Provide the [X, Y] coordinate of the cell's center where the given text is located.  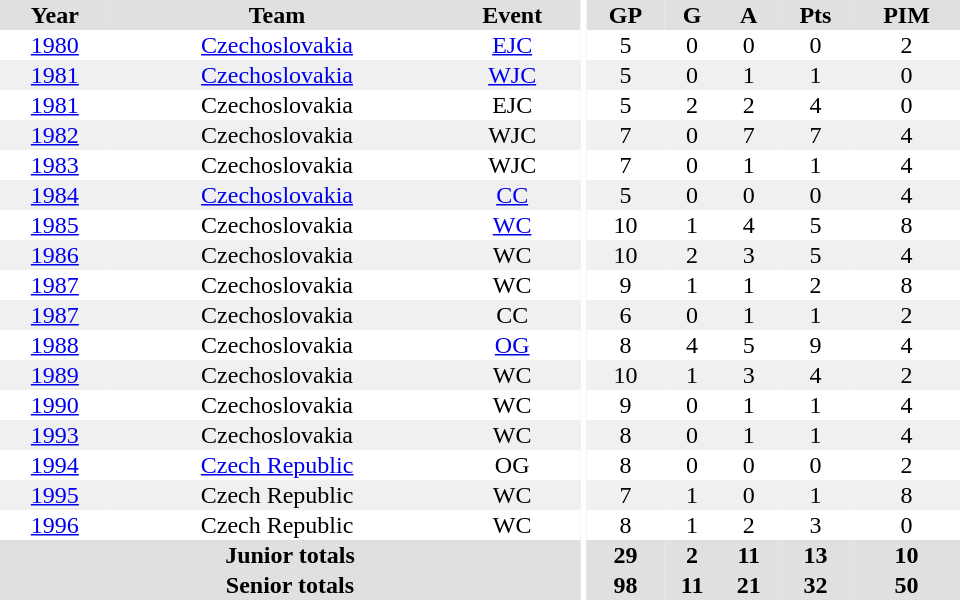
1986 [55, 255]
13 [816, 555]
29 [625, 555]
Senior totals [290, 585]
1993 [55, 435]
Event [512, 15]
PIM [906, 15]
1985 [55, 225]
1989 [55, 375]
1994 [55, 465]
Year [55, 15]
32 [816, 585]
1990 [55, 405]
1995 [55, 495]
6 [625, 315]
Team [278, 15]
1980 [55, 45]
1983 [55, 165]
1982 [55, 135]
Pts [816, 15]
Junior totals [290, 555]
1988 [55, 345]
1996 [55, 525]
21 [749, 585]
GP [625, 15]
1984 [55, 195]
A [749, 15]
G [692, 15]
98 [625, 585]
50 [906, 585]
